For the text-containing cell, return its midpoint in (x, y) coordinate format. 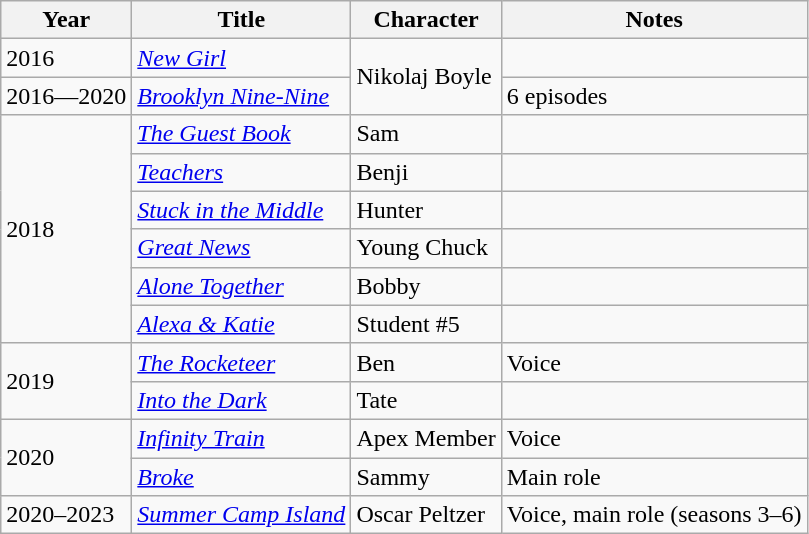
Oscar Peltzer (426, 515)
2016—2020 (66, 96)
Young Chuck (426, 248)
Character (426, 20)
Stuck in the Middle (242, 210)
Teachers (242, 172)
The Guest Book (242, 134)
Infinity Train (242, 438)
Nikolaj Boyle (426, 77)
Great News (242, 248)
The Rocketeer (242, 362)
Apex Member (426, 438)
Broke (242, 477)
2020–2023 (66, 515)
Benji (426, 172)
Sammy (426, 477)
Voice, main role (seasons 3–6) (654, 515)
Main role (654, 477)
Ben (426, 362)
2018 (66, 229)
Sam (426, 134)
Year (66, 20)
Summer Camp Island (242, 515)
Bobby (426, 286)
Into the Dark (242, 400)
Notes (654, 20)
Hunter (426, 210)
Alexa & Katie (242, 324)
Tate (426, 400)
Brooklyn Nine-Nine (242, 96)
New Girl (242, 58)
6 episodes (654, 96)
Alone Together (242, 286)
2016 (66, 58)
2020 (66, 457)
Student #5 (426, 324)
Title (242, 20)
2019 (66, 381)
